Detect which cell encompasses the target text, then output its (x, y) center coordinate. 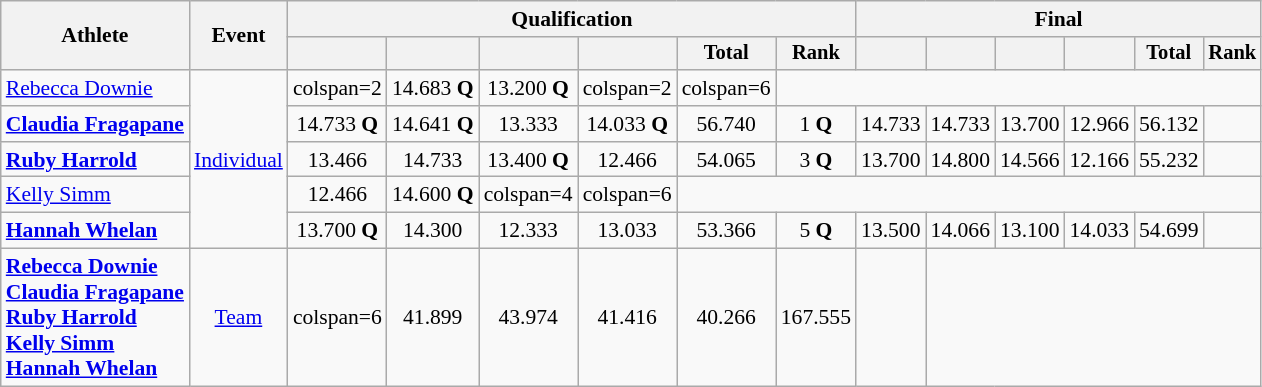
Final (1058, 19)
14.066 (960, 231)
14.600 Q (433, 195)
Event (238, 36)
13.400 Q (528, 160)
54.065 (726, 160)
13.500 (890, 231)
53.366 (726, 231)
56.132 (1168, 124)
167.555 (816, 318)
Rebecca DownieClaudia FragapaneRuby HarroldKelly SimmHannah Whelan (95, 318)
14.033 Q (628, 124)
Claudia Fragapane (95, 124)
5 Q (816, 231)
Team (238, 318)
colspan=4 (528, 195)
14.033 (1100, 231)
13.700 Q (338, 231)
14.800 (960, 160)
Rebecca Downie (95, 88)
13.333 (528, 124)
40.266 (726, 318)
12.333 (528, 231)
Athlete (95, 36)
56.740 (726, 124)
54.699 (1168, 231)
43.974 (528, 318)
55.232 (1168, 160)
Individual (238, 159)
12.166 (1100, 160)
13.200 Q (528, 88)
14.566 (1030, 160)
14.733 Q (338, 124)
41.899 (433, 318)
1 Q (816, 124)
Hannah Whelan (95, 231)
3 Q (816, 160)
12.966 (1100, 124)
14.641 Q (433, 124)
13.466 (338, 160)
Ruby Harrold (95, 160)
41.416 (628, 318)
Kelly Simm (95, 195)
14.683 Q (433, 88)
13.033 (628, 231)
14.300 (433, 231)
Qualification (572, 19)
13.100 (1030, 231)
